Return [X, Y] of the center of cell containing provided text 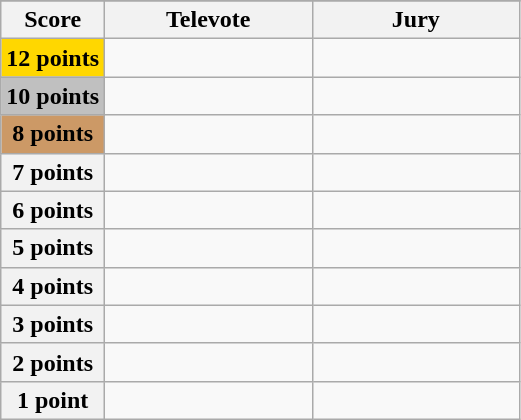
3 points [53, 324]
8 points [53, 134]
10 points [53, 96]
5 points [53, 248]
12 points [53, 58]
7 points [53, 172]
2 points [53, 362]
Score [53, 20]
1 point [53, 400]
Televote [209, 20]
4 points [53, 286]
Jury [416, 20]
6 points [53, 210]
